Locate the cell with the specified text and output its (x, y) center coordinate. 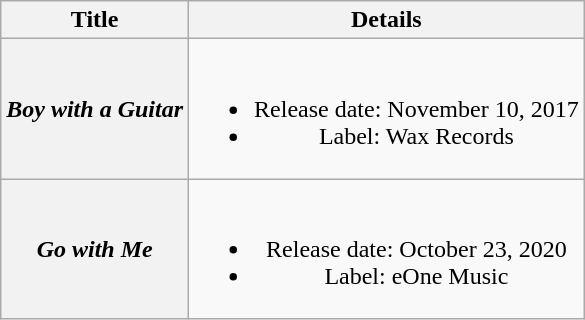
Details (387, 20)
Go with Me (95, 249)
Title (95, 20)
Release date: November 10, 2017Label: Wax Records (387, 109)
Release date: October 23, 2020Label: eOne Music (387, 249)
Boy with a Guitar (95, 109)
